Detect which cell encompasses the target text, then output its [X, Y] center coordinate. 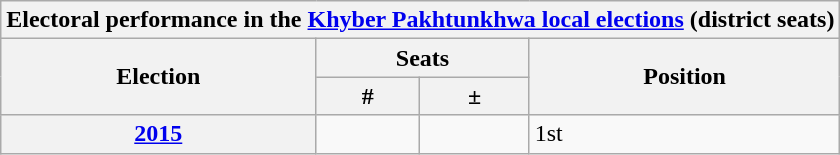
2015 [158, 134]
Election [158, 77]
1st [684, 134]
Seats [422, 58]
± [474, 96]
# [368, 96]
Electoral performance in the Khyber Pakhtunkhwa local elections (district seats) [420, 20]
Position [684, 77]
